Scan for the cell matching the given text and deliver its (x, y) coordinate at center. 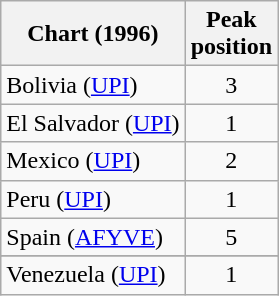
Venezuela (UPI) (93, 275)
Spain (AFYVE) (93, 237)
Peakposition (231, 34)
2 (231, 161)
Bolivia (UPI) (93, 85)
Chart (1996) (93, 34)
Mexico (UPI) (93, 161)
3 (231, 85)
5 (231, 237)
Peru (UPI) (93, 199)
El Salvador (UPI) (93, 123)
